Detect which cell encompasses the target text, then output its (x, y) center coordinate. 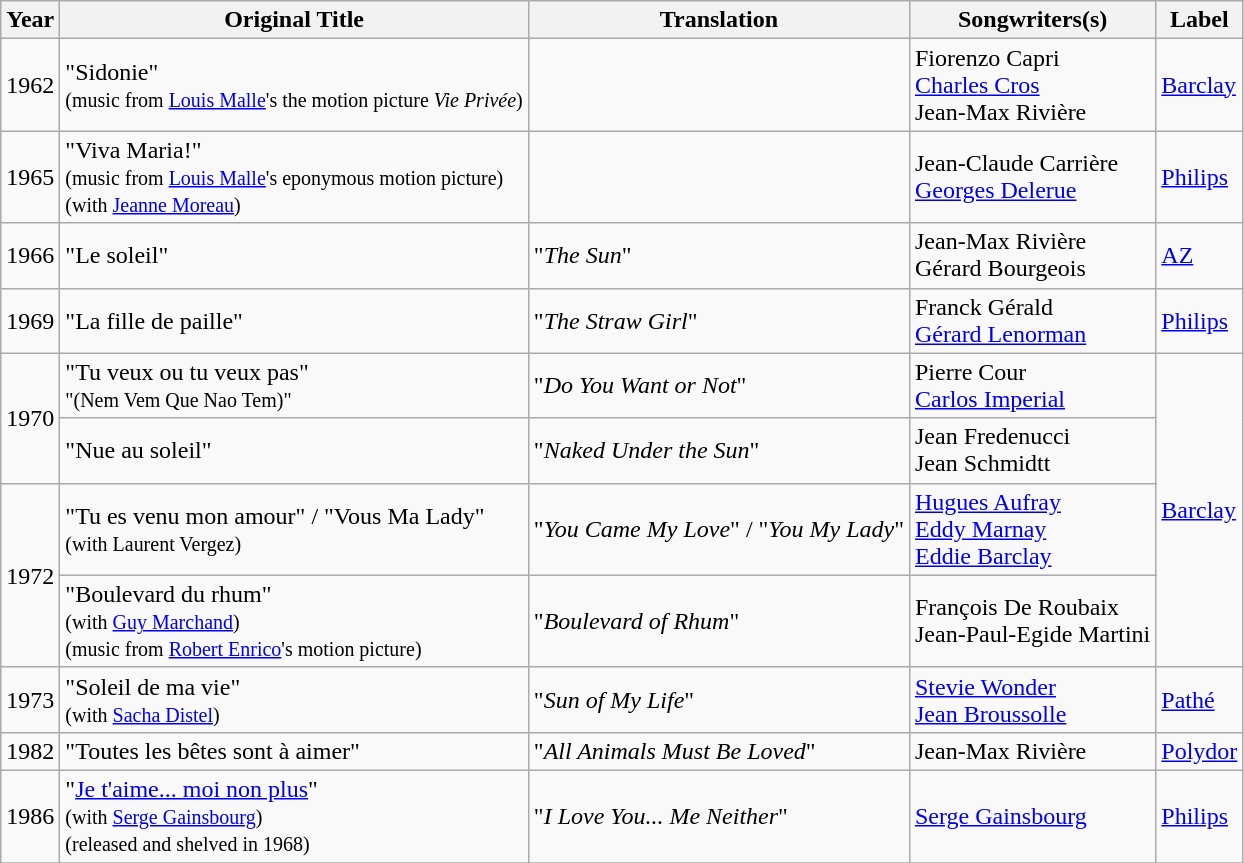
"La fille de paille" (294, 320)
"Do You Want or Not" (718, 386)
"The Straw Girl" (718, 320)
"Soleil de ma vie"(with Sacha Distel) (294, 700)
Jean-Max RivièreGérard Bourgeois (1032, 256)
Fiorenzo CapriCharles CrosJean-Max Rivière (1032, 85)
"Tu es venu mon amour" / "Vous Ma Lady"(with Laurent Vergez) (294, 529)
Franck GéraldGérard Lenorman (1032, 320)
"Sidonie"(music from Louis Malle's the motion picture Vie Privée) (294, 85)
"Nue au soleil" (294, 450)
Serge Gainsbourg (1032, 816)
"Naked Under the Sun" (718, 450)
AZ (1200, 256)
1969 (30, 320)
Original Title (294, 20)
1986 (30, 816)
"Toutes les bêtes sont à aimer" (294, 751)
1972 (30, 575)
"Le soleil" (294, 256)
1982 (30, 751)
"Tu veux ou tu veux pas""(Nem Vem Que Nao Tem)" (294, 386)
1973 (30, 700)
"Sun of My Life" (718, 700)
"All Animals Must Be Loved" (718, 751)
Hugues AufrayEddy MarnayEddie Barclay (1032, 529)
Translation (718, 20)
"Boulevard du rhum"(with Guy Marchand)(music from Robert Enrico's motion picture) (294, 621)
Polydor (1200, 751)
"You Came My Love" / "You My Lady" (718, 529)
Jean-Max Rivière (1032, 751)
"I Love You... Me Neither" (718, 816)
1966 (30, 256)
Year (30, 20)
1970 (30, 418)
1965 (30, 177)
1962 (30, 85)
"Je t'aime... moi non plus"(with Serge Gainsbourg)(released and shelved in 1968) (294, 816)
François De RoubaixJean-Paul-Egide Martini (1032, 621)
Jean-Claude CarrièreGeorges Delerue (1032, 177)
Label (1200, 20)
"The Sun" (718, 256)
"Viva Maria!"(music from Louis Malle's eponymous motion picture)(with Jeanne Moreau) (294, 177)
Songwriters(s) (1032, 20)
Jean FredenucciJean Schmidtt (1032, 450)
Pathé (1200, 700)
Pierre CourCarlos Imperial (1032, 386)
"Boulevard of Rhum" (718, 621)
Stevie WonderJean Broussolle (1032, 700)
